Determine the [X, Y] coordinate at the center of the cell enclosing the given text.  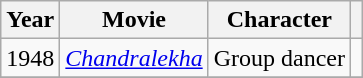
Movie [134, 20]
Chandralekha [134, 58]
1948 [30, 58]
Group dancer [279, 58]
Character [279, 20]
Year [30, 20]
